Return the [X, Y] coordinate for the center point of the cell that contains the specified text.  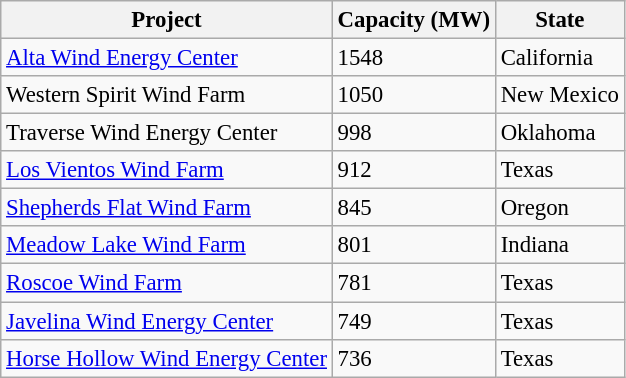
1548 [414, 58]
Horse Hollow Wind Energy Center [167, 358]
Shepherds Flat Wind Farm [167, 208]
Western Spirit Wind Farm [167, 95]
Indiana [560, 245]
Meadow Lake Wind Farm [167, 245]
912 [414, 170]
Alta Wind Energy Center [167, 58]
Javelina Wind Energy Center [167, 321]
749 [414, 321]
Project [167, 20]
New Mexico [560, 95]
Capacity (MW) [414, 20]
781 [414, 283]
801 [414, 245]
Oregon [560, 208]
1050 [414, 95]
California [560, 58]
736 [414, 358]
998 [414, 133]
845 [414, 208]
Oklahoma [560, 133]
State [560, 20]
Roscoe Wind Farm [167, 283]
Los Vientos Wind Farm [167, 170]
Traverse Wind Energy Center [167, 133]
